Search for the cell housing the specified text and yield its [x, y] center coordinate. 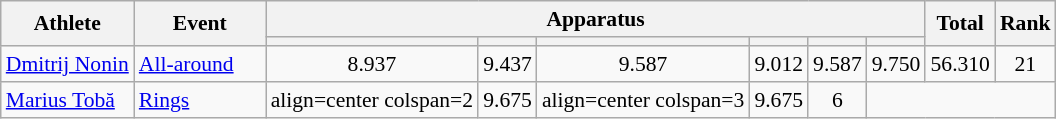
56.310 [960, 64]
21 [1026, 64]
Rings [200, 100]
6 [838, 100]
9.437 [508, 64]
align=center colspan=2 [372, 100]
All-around [200, 64]
Dmitrij Nonin [68, 64]
8.937 [372, 64]
Event [200, 24]
align=center colspan=3 [643, 100]
Total [960, 24]
Apparatus [596, 19]
Athlete [68, 24]
Marius Tobă [68, 100]
9.012 [778, 64]
9.750 [896, 64]
Rank [1026, 24]
